Identify which cell holds the provided text, then report its [x, y] central coordinate. 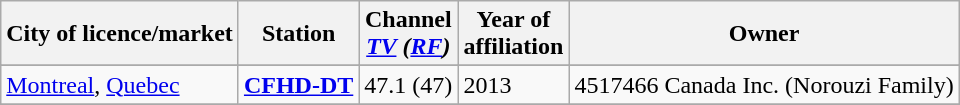
Owner [764, 34]
47.1 (47) [408, 85]
Year ofaffiliation [514, 34]
ChannelTV (RF) [408, 34]
2013 [514, 85]
4517466 Canada Inc. (Norouzi Family) [764, 85]
Station [298, 34]
City of licence/market [120, 34]
Montreal, Quebec [120, 85]
CFHD-DT [298, 85]
